From the cell containing the given text, extract its center point as [X, Y] coordinate. 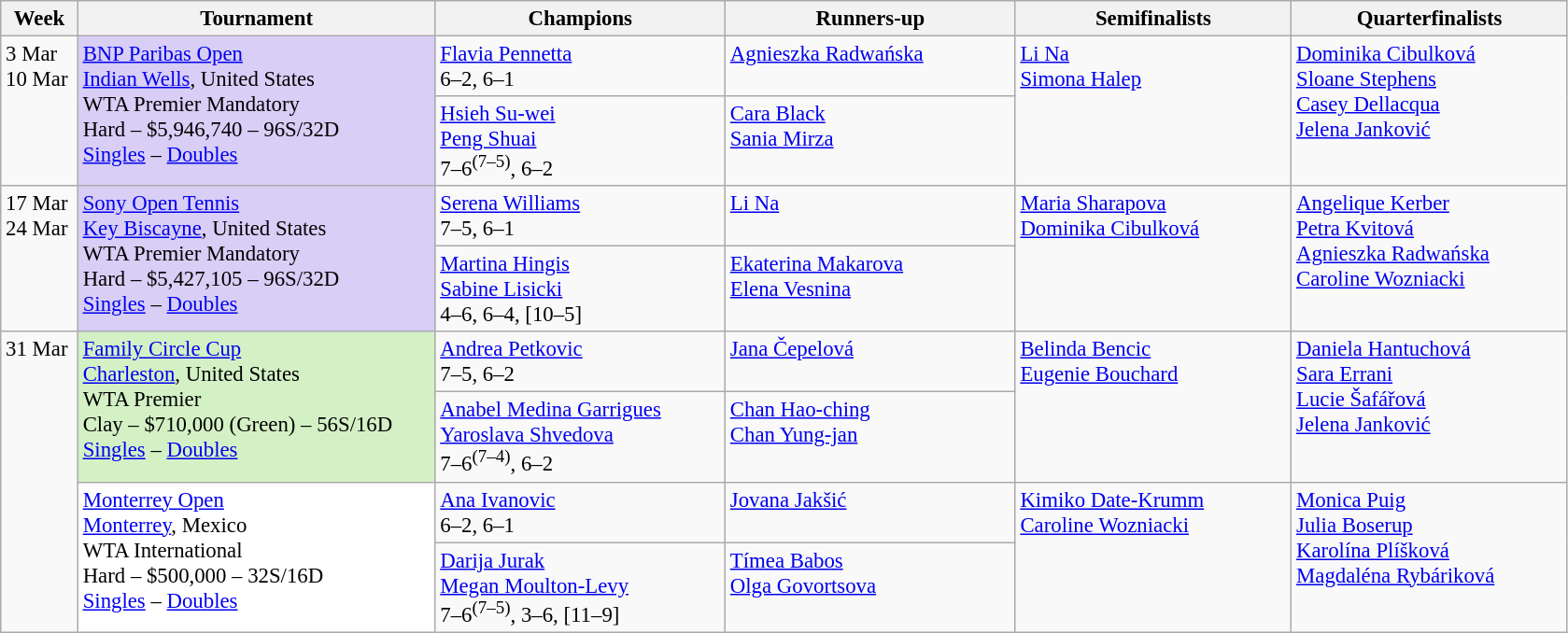
Kimiko Date-Krumm Caroline Wozniacki [1153, 556]
Andrea Petkovic 7–5, 6–2 [581, 362]
Anabel Medina Garrigues Yaroslava Shvedova 7–6(7–4), 6–2 [581, 437]
Martina Hingis Sabine Lisicki 4–6, 6–4, [10–5] [581, 289]
Agnieszka Radwańska [870, 67]
Champions [581, 19]
Semifinalists [1153, 19]
Belinda Bencic Eugenie Bouchard [1153, 407]
Hsieh Su-wei Peng Shuai 7–6(7–5), 6–2 [581, 141]
Serena Williams 7–5, 6–1 [581, 217]
Cara Black Sania Mirza [870, 141]
Jovana Jakšić [870, 512]
Monterrey Open Monterrey, Mexico WTA International Hard – $500,000 – 32S/16D Singles – Doubles [256, 556]
Angelique Kerber Petra Kvitová Agnieszka Radwańska Caroline Wozniacki [1430, 259]
Tímea Babos Olga Govortsova [870, 587]
Chan Hao-ching Chan Yung-jan [870, 437]
Ekaterina Makarova Elena Vesnina [870, 289]
Darija Jurak Megan Moulton-Levy7–6(7–5), 3–6, [11–9] [581, 587]
Sony Open Tennis Key Biscayne, United States WTA Premier Mandatory Hard – $5,427,105 – 96S/32D Singles – Doubles [256, 259]
Jana Čepelová [870, 362]
Li Na [870, 217]
Monica Puig Julia Boserup Karolína Plíšková Magdaléna Rybáriková [1430, 556]
17 Mar24 Mar [39, 259]
Dominika Cibulková Sloane Stephens Casey Dellacqua Jelena Janković [1430, 112]
Family Circle Cup Charleston, United States WTA Premier Clay – $710,000 (Green) – 56S/16D Singles – Doubles [256, 407]
Ana Ivanovic 6–2, 6–1 [581, 512]
Tournament [256, 19]
Flavia Pennetta 6–2, 6–1 [581, 67]
3 Mar 10 Mar [39, 112]
Li Na Simona Halep [1153, 112]
Maria Sharapova Dominika Cibulková [1153, 259]
Week [39, 19]
Runners-up [870, 19]
BNP Paribas Open Indian Wells, United States WTA Premier Mandatory Hard – $5,946,740 – 96S/32D Singles – Doubles [256, 112]
Quarterfinalists [1430, 19]
31 Mar [39, 483]
Daniela Hantuchová Sara Errani Lucie Šafářová Jelena Janković [1430, 407]
